Capture the cell that displays the provided text and extract its [x, y] central coordinate. 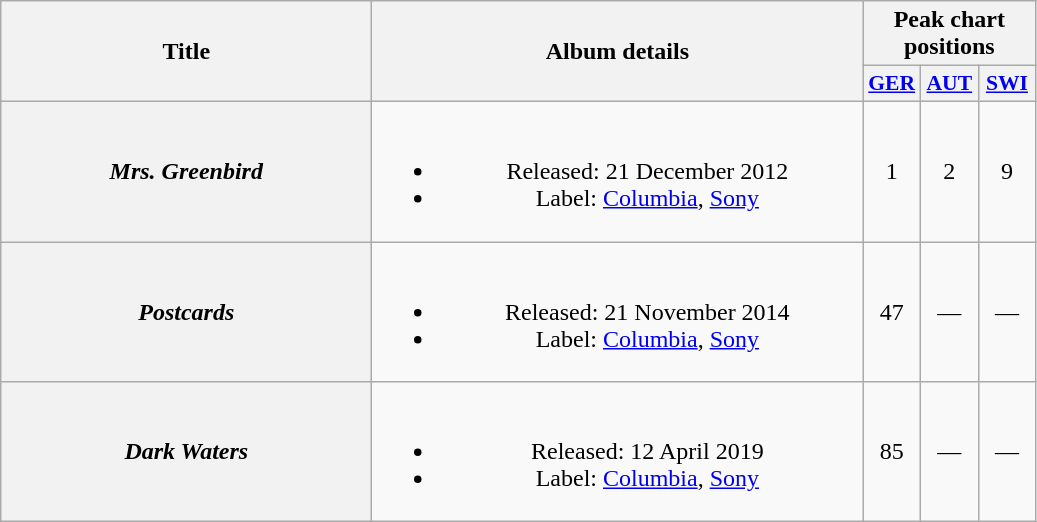
GER [892, 84]
Released: 21 November 2014Label: Columbia, Sony [618, 312]
Album details [618, 52]
Dark Waters [186, 452]
SWI [1007, 84]
AUT [950, 84]
Postcards [186, 312]
Released: 12 April 2019Label: Columbia, Sony [618, 452]
2 [950, 171]
Title [186, 52]
47 [892, 312]
9 [1007, 171]
1 [892, 171]
85 [892, 452]
Mrs. Greenbird [186, 171]
Released: 21 December 2012Label: Columbia, Sony [618, 171]
Peak chart positions [950, 34]
